Return (X, Y) of the center of cell containing provided text 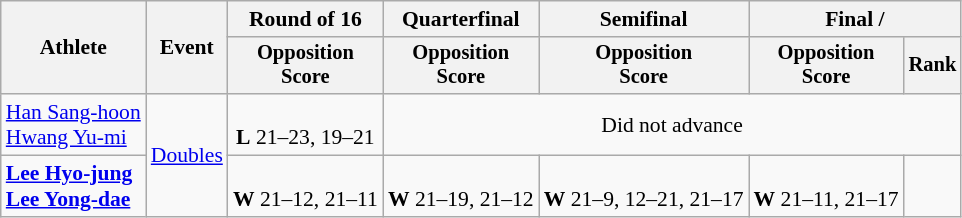
Did not advance (672, 124)
Final / (856, 19)
W 21–12, 21–11 (306, 186)
Han Sang-hoonHwang Yu-mi (74, 124)
Semifinal (644, 19)
Lee Hyo-jungLee Yong-dae (74, 186)
L 21–23, 19–21 (306, 124)
Rank (933, 66)
Doubles (187, 155)
W 21–11, 21–17 (826, 186)
Event (187, 48)
Quarterfinal (461, 19)
W 21–9, 12–21, 21–17 (644, 186)
Athlete (74, 48)
Round of 16 (306, 19)
W 21–19, 21–12 (461, 186)
